For the text-containing cell, return its midpoint in [x, y] coordinate format. 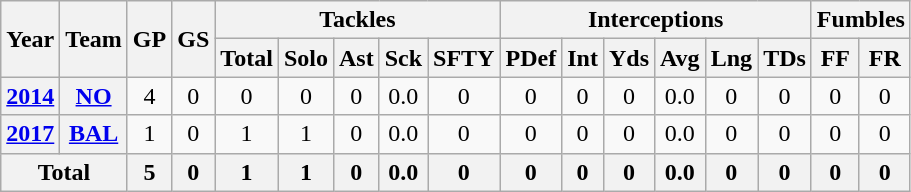
GS [194, 39]
BAL [94, 134]
PDef [531, 58]
Lng [731, 58]
GP [149, 39]
FR [884, 58]
Tackles [358, 20]
5 [149, 172]
Fumbles [860, 20]
Ast [356, 58]
NO [94, 96]
Team [94, 39]
FF [835, 58]
Sck [403, 58]
Int [583, 58]
2017 [30, 134]
SFTY [464, 58]
4 [149, 96]
TDs [785, 58]
Avg [680, 58]
Solo [306, 58]
Yds [628, 58]
2014 [30, 96]
Interceptions [656, 20]
Year [30, 39]
